Return [X, Y] of the center of cell containing provided text 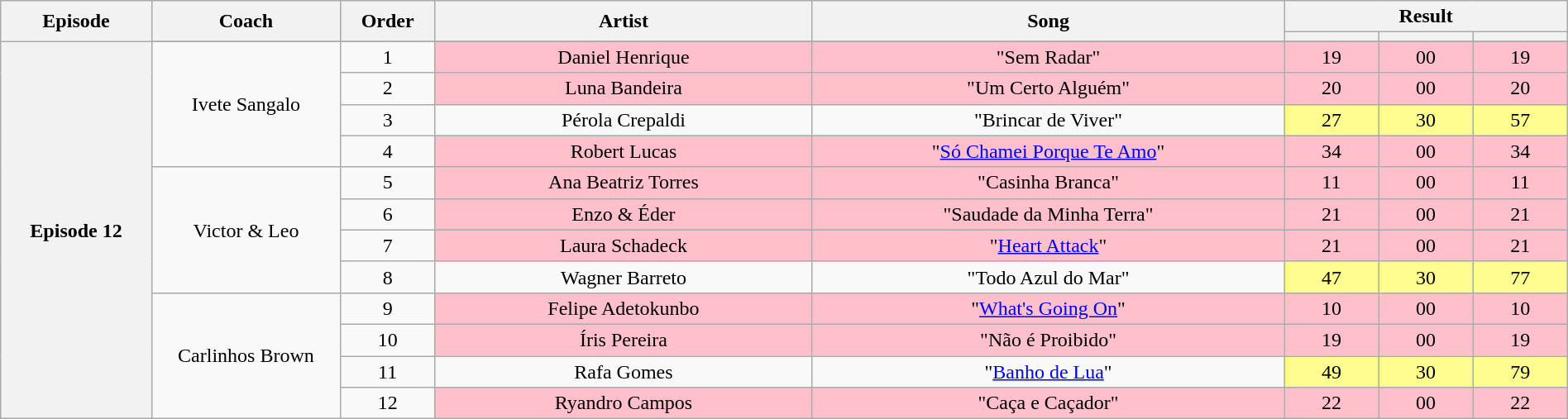
2 [388, 88]
Ana Beatriz Torres [624, 183]
Song [1049, 21]
Laura Schadeck [624, 245]
Felipe Adetokunbo [624, 308]
Luna Bandeira [624, 88]
Ryandro Campos [624, 403]
6 [388, 214]
12 [388, 403]
"Caça e Caçador" [1049, 403]
77 [1520, 277]
5 [388, 183]
49 [1331, 371]
Ivete Sangalo [246, 104]
1 [388, 57]
Daniel Henrique [624, 57]
Episode 12 [76, 230]
4 [388, 151]
27 [1331, 120]
"Saudade da Minha Terra" [1049, 214]
Enzo & Éder [624, 214]
Result [1426, 17]
Artist [624, 21]
3 [388, 120]
Order [388, 21]
Pérola Crepaldi [624, 120]
"Casinha Branca" [1049, 183]
47 [1331, 277]
57 [1520, 120]
"Só Chamei Porque Te Amo" [1049, 151]
Victor & Leo [246, 230]
8 [388, 277]
Robert Lucas [624, 151]
Carlinhos Brown [246, 355]
79 [1520, 371]
"Sem Radar" [1049, 57]
"Banho de Lua" [1049, 371]
Episode [76, 21]
Wagner Barreto [624, 277]
Coach [246, 21]
Rafa Gomes [624, 371]
"Brincar de Viver" [1049, 120]
"Não é Proibido" [1049, 340]
"What's Going On" [1049, 308]
"Todo Azul do Mar" [1049, 277]
"Heart Attack" [1049, 245]
Íris Pereira [624, 340]
"Um Certo Alguém" [1049, 88]
9 [388, 308]
7 [388, 245]
